Extract the (x, y) coordinate from the center of the cell holding the provided text.  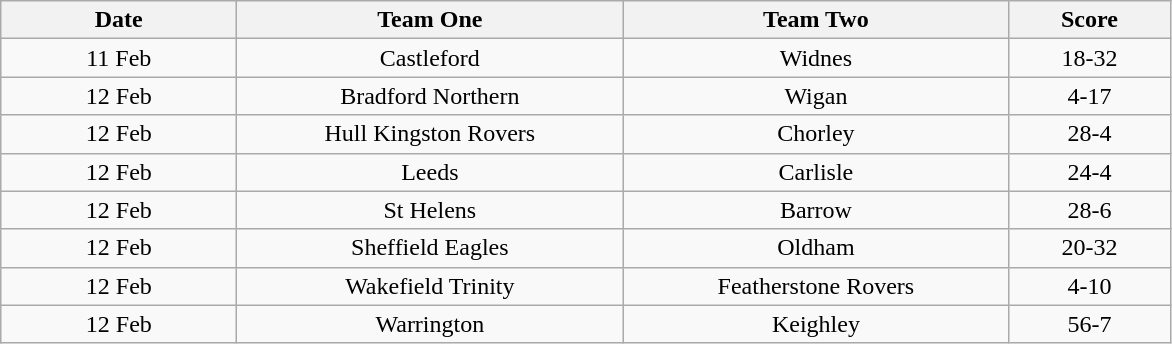
St Helens (430, 210)
Barrow (816, 210)
18-32 (1090, 58)
Hull Kingston Rovers (430, 134)
Score (1090, 20)
Carlisle (816, 172)
Date (119, 20)
11 Feb (119, 58)
Team Two (816, 20)
Leeds (430, 172)
28-4 (1090, 134)
Keighley (816, 324)
Wigan (816, 96)
Wakefield Trinity (430, 286)
Bradford Northern (430, 96)
24-4 (1090, 172)
4-17 (1090, 96)
Sheffield Eagles (430, 248)
Team One (430, 20)
Chorley (816, 134)
20-32 (1090, 248)
Warrington (430, 324)
Widnes (816, 58)
28-6 (1090, 210)
56-7 (1090, 324)
4-10 (1090, 286)
Oldham (816, 248)
Castleford (430, 58)
Featherstone Rovers (816, 286)
